Capture the cell that displays the provided text and extract its (X, Y) central coordinate. 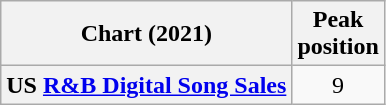
Chart (2021) (146, 34)
Peakposition (338, 34)
9 (338, 85)
US R&B Digital Song Sales (146, 85)
